For the text-containing cell, return its midpoint in [x, y] coordinate format. 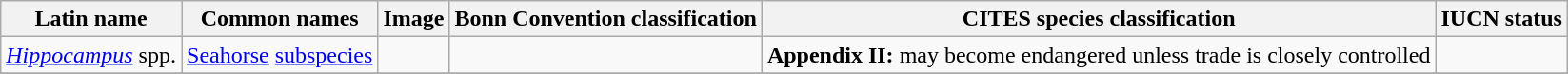
Image [413, 19]
Appendix II: may become endangered unless trade is closely controlled [1099, 55]
Seahorse subspecies [279, 55]
Bonn Convention classification [605, 19]
IUCN status [1501, 19]
Latin name [91, 19]
CITES species classification [1099, 19]
Common names [279, 19]
Hippocampus spp. [91, 55]
